Provide the [X, Y] coordinate of the cell's center where the given text is located.  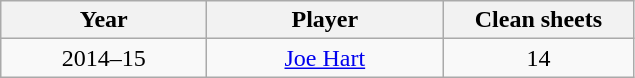
2014–15 [104, 58]
Joe Hart [325, 58]
Year [104, 20]
Player [325, 20]
Clean sheets [538, 20]
14 [538, 58]
